For the text-containing cell, return its midpoint in (x, y) coordinate format. 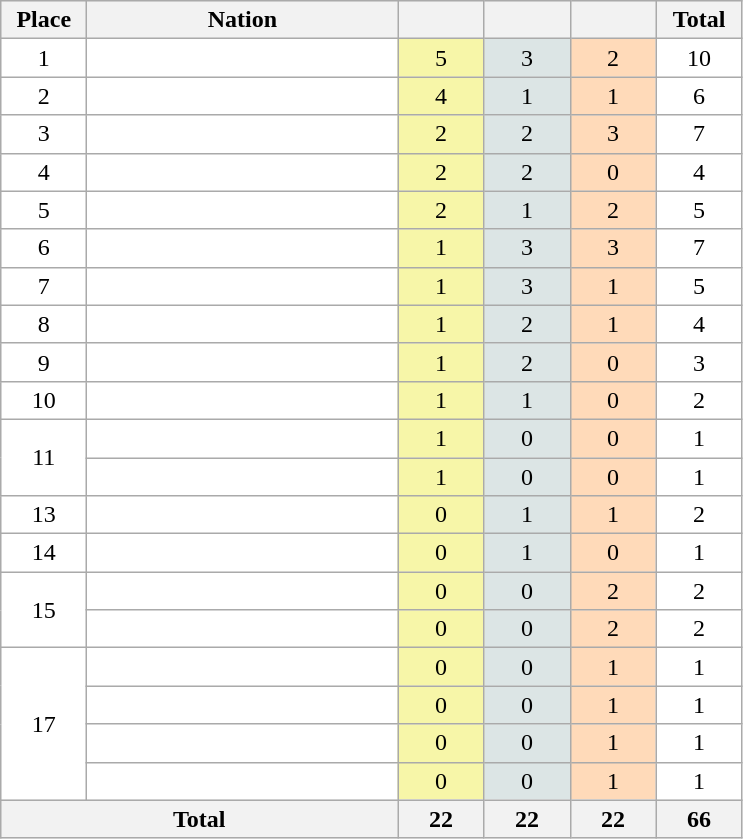
15 (44, 610)
11 (44, 457)
Place (44, 20)
66 (699, 819)
9 (44, 362)
14 (44, 553)
13 (44, 515)
17 (44, 724)
8 (44, 324)
Nation (242, 20)
